Return (x, y) of the center of cell containing provided text 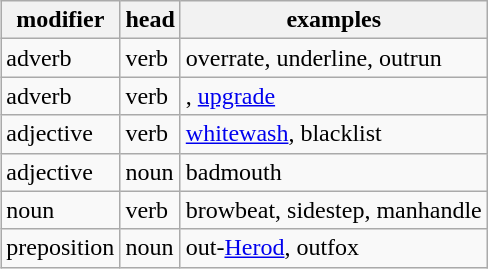
modifier (60, 20)
, upgrade (334, 96)
browbeat, sidestep, manhandle (334, 210)
examples (334, 20)
preposition (60, 248)
head (150, 20)
out-Herod, outfox (334, 248)
overrate, underline, outrun (334, 58)
badmouth (334, 172)
whitewash, blacklist (334, 134)
